Find where the given text appears and provide that cell's center as [X, Y] coordinate. 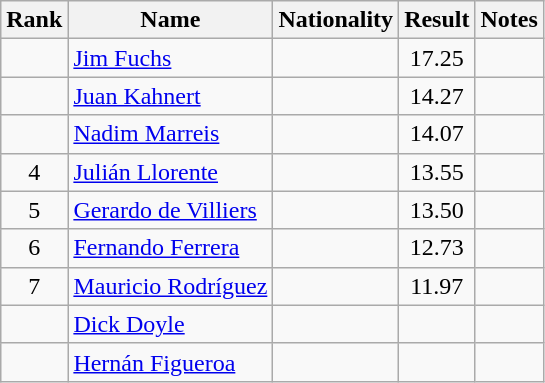
Julián Llorente [170, 172]
Rank [34, 20]
Mauricio Rodríguez [170, 286]
14.07 [437, 134]
12.73 [437, 248]
17.25 [437, 58]
14.27 [437, 96]
Dick Doyle [170, 324]
Result [437, 20]
5 [34, 210]
4 [34, 172]
Notes [509, 20]
Name [170, 20]
7 [34, 286]
13.50 [437, 210]
Nadim Marreis [170, 134]
Gerardo de Villiers [170, 210]
Nationality [336, 20]
13.55 [437, 172]
Fernando Ferrera [170, 248]
6 [34, 248]
Jim Fuchs [170, 58]
Hernán Figueroa [170, 362]
11.97 [437, 286]
Juan Kahnert [170, 96]
